Find where the given text appears and provide that cell's center as (x, y) coordinate. 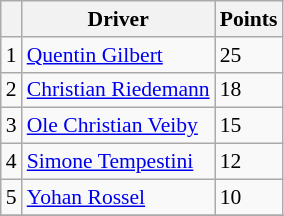
Quentin Gilbert (118, 55)
1 (12, 55)
3 (12, 126)
4 (12, 162)
25 (249, 55)
Yohan Rossel (118, 197)
10 (249, 197)
2 (12, 90)
Simone Tempestini (118, 162)
Christian Riedemann (118, 90)
12 (249, 162)
5 (12, 197)
18 (249, 90)
Points (249, 19)
Ole Christian Veiby (118, 126)
Driver (118, 19)
15 (249, 126)
